Determine the (x, y) coordinate at the center of the cell enclosing the given text.  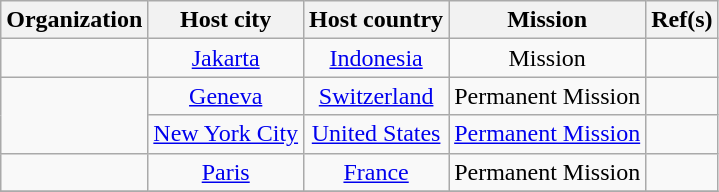
Geneva (226, 96)
Jakarta (226, 58)
France (376, 172)
Host city (226, 20)
United States (376, 134)
Ref(s) (682, 20)
Host country (376, 20)
Indonesia (376, 58)
Switzerland (376, 96)
New York City (226, 134)
Paris (226, 172)
Organization (74, 20)
